Locate the cell with the specified text and output its (X, Y) center coordinate. 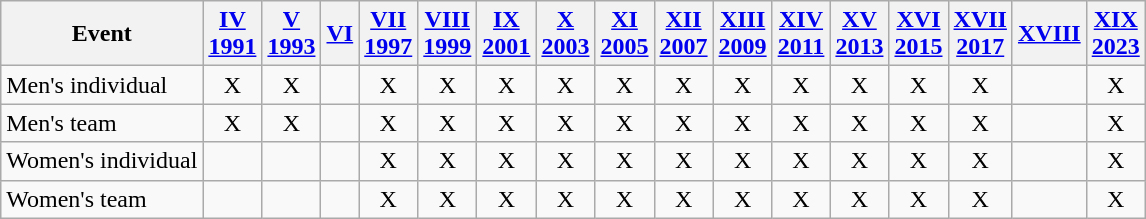
Men's individual (102, 85)
Women's team (102, 199)
XI2005 (624, 34)
VII1997 (388, 34)
XIX2023 (1116, 34)
XVI2015 (918, 34)
VI (340, 34)
Women's individual (102, 161)
XIV2011 (801, 34)
XVIII (1049, 34)
XIII2009 (742, 34)
Event (102, 34)
XV2013 (860, 34)
V1993 (292, 34)
VIII1999 (448, 34)
IV1991 (232, 34)
XII2007 (684, 34)
XVII2017 (980, 34)
Men's team (102, 123)
X2003 (566, 34)
IX2001 (506, 34)
